Extract the (x, y) coordinate from the center of the cell holding the provided text.  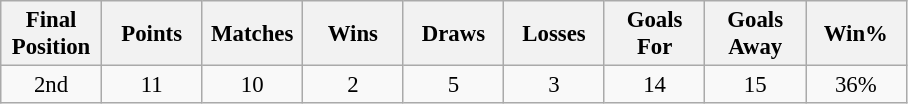
2nd (52, 85)
Final Position (52, 34)
Matches (252, 34)
Losses (554, 34)
Wins (354, 34)
10 (252, 85)
15 (756, 85)
Points (152, 34)
Goals Away (756, 34)
5 (454, 85)
Win% (856, 34)
2 (354, 85)
11 (152, 85)
3 (554, 85)
14 (654, 85)
Draws (454, 34)
Goals For (654, 34)
36% (856, 85)
